Extract the (x, y) coordinate from the center of the cell holding the provided text.  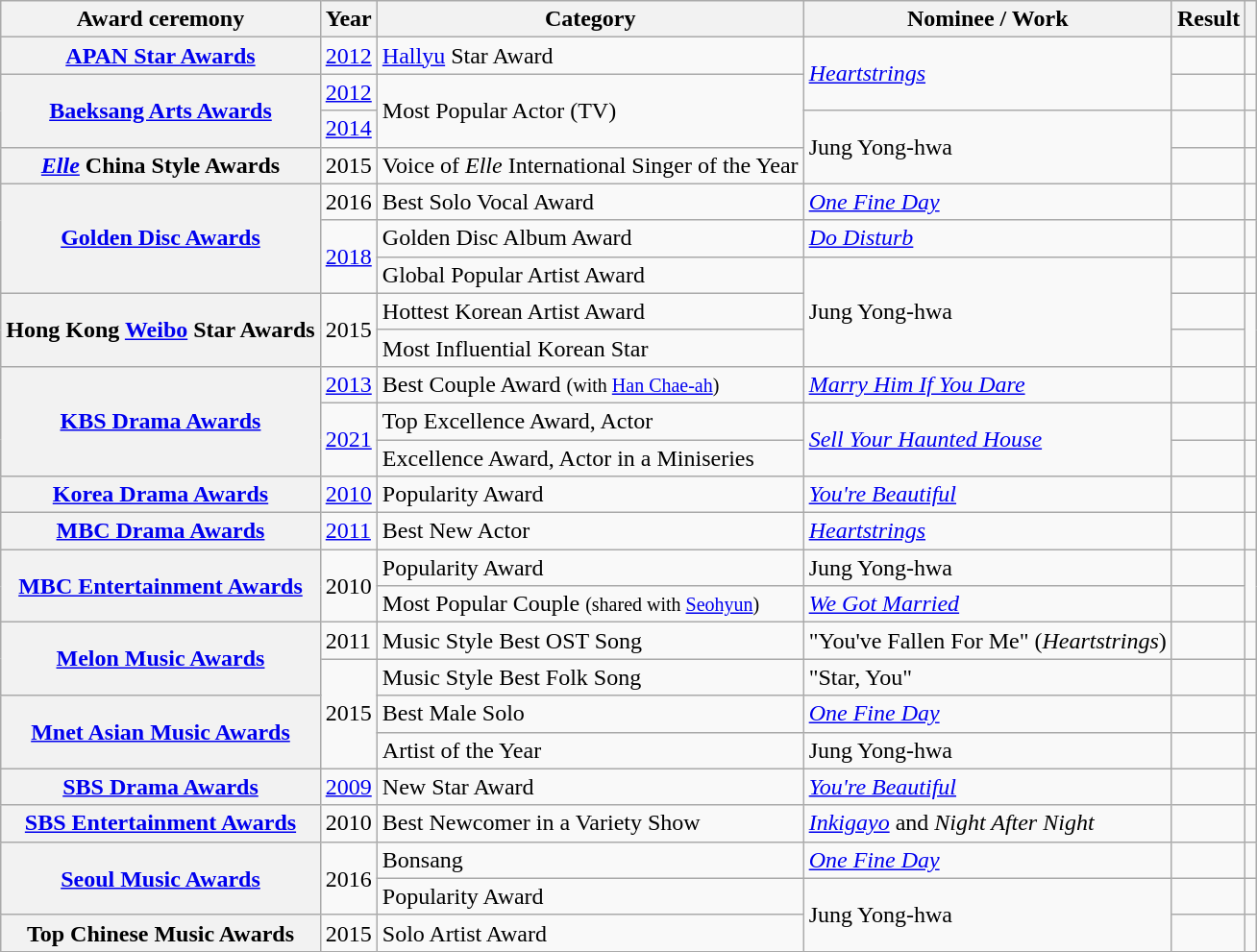
2021 (348, 439)
Hottest Korean Artist Award (590, 311)
Top Excellence Award, Actor (590, 421)
Korea Drama Awards (160, 495)
Most Popular Couple (shared with Seohyun) (590, 604)
"Star, You" (988, 677)
We Got Married (988, 604)
SBS Entertainment Awards (160, 823)
2018 (348, 256)
Elle China Style Awards (160, 165)
Hong Kong Weibo Star Awards (160, 330)
Marry Him If You Dare (988, 384)
Category (590, 19)
Golden Disc Awards (160, 238)
APAN Star Awards (160, 56)
Melon Music Awards (160, 659)
SBS Drama Awards (160, 787)
2014 (348, 129)
Bonsang (590, 860)
Nominee / Work (988, 19)
Voice of Elle International Singer of the Year (590, 165)
MBC Drama Awards (160, 531)
Most Popular Actor (TV) (590, 110)
2009 (348, 787)
Artist of the Year (590, 750)
Music Style Best Folk Song (590, 677)
Mnet Asian Music Awards (160, 732)
Top Chinese Music Awards (160, 933)
Year (348, 19)
Inkigayo and Night After Night (988, 823)
MBC Entertainment Awards (160, 586)
KBS Drama Awards (160, 421)
"You've Fallen For Me" (Heartstrings) (988, 641)
2013 (348, 384)
New Star Award (590, 787)
Best Male Solo (590, 714)
Golden Disc Album Award (590, 238)
Global Popular Artist Award (590, 275)
Do Disturb (988, 238)
Excellence Award, Actor in a Miniseries (590, 458)
Music Style Best OST Song (590, 641)
Sell Your Haunted House (988, 439)
Solo Artist Award (590, 933)
Best Couple Award (with Han Chae-ah) (590, 384)
Award ceremony (160, 19)
Seoul Music Awards (160, 878)
Best New Actor (590, 531)
Baeksang Arts Awards (160, 110)
Most Influential Korean Star (590, 348)
Best Solo Vocal Award (590, 202)
Result (1208, 19)
Hallyu Star Award (590, 56)
Best Newcomer in a Variety Show (590, 823)
